Return [X, Y] of the center of cell containing provided text 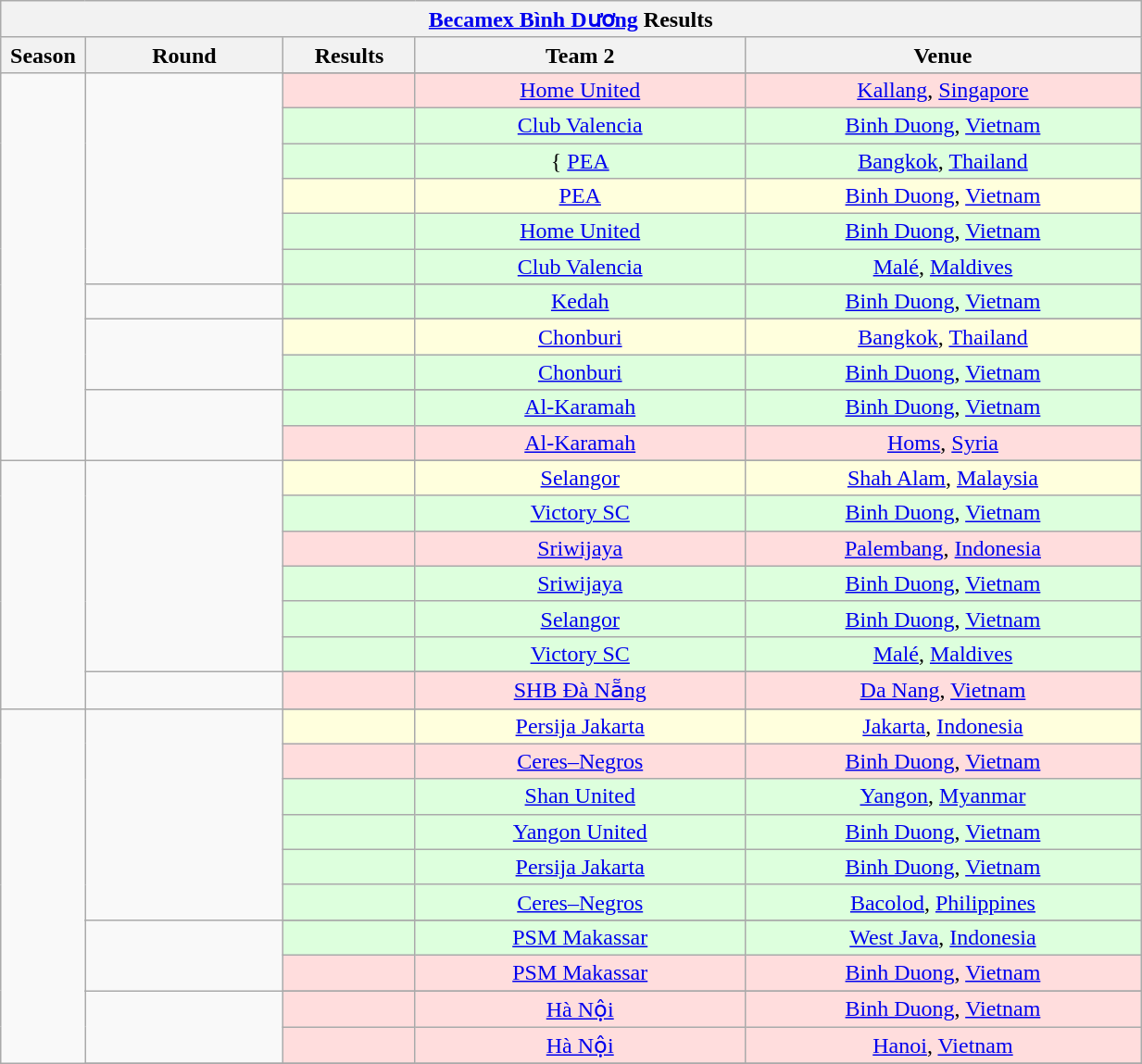
Kedah [580, 302]
Jakarta, Indonesia [943, 726]
PEA [580, 196]
Yangon, Myanmar [943, 796]
Yangon United [580, 832]
SHB Đà Nẵng [580, 690]
Kallang, Singapore [943, 90]
Palembang, Indonesia [943, 548]
Da Nang, Vietnam [943, 690]
{ PEA [580, 160]
Hanoi, Vietnam [943, 1045]
Shan United [580, 796]
Season [43, 55]
Becamex Bình Dương Results [571, 19]
Shah Alam, Malaysia [943, 478]
Round [184, 55]
Venue [943, 55]
West Java, Indonesia [943, 937]
Bacolod, Philippines [943, 902]
Results [349, 55]
Homs, Syria [943, 443]
Team 2 [580, 55]
